Search for the cell housing the specified text and yield its (X, Y) center coordinate. 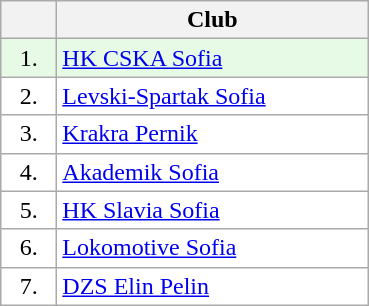
Levski-Spartak Sofia (212, 96)
7. (29, 286)
1. (29, 58)
3. (29, 134)
HK CSKA Sofia (212, 58)
Club (212, 20)
Krakra Pernik (212, 134)
2. (29, 96)
DZS Elin Pelin (212, 286)
Akademik Sofia (212, 172)
Lokomotive Sofia (212, 248)
5. (29, 210)
4. (29, 172)
HK Slavia Sofia (212, 210)
6. (29, 248)
